Detect which cell encompasses the target text, then output its (x, y) center coordinate. 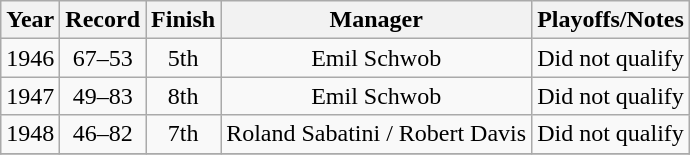
1947 (30, 96)
46–82 (103, 134)
Roland Sabatini / Robert Davis (376, 134)
Record (103, 20)
7th (184, 134)
Manager (376, 20)
1946 (30, 58)
1948 (30, 134)
49–83 (103, 96)
5th (184, 58)
Playoffs/Notes (611, 20)
67–53 (103, 58)
Year (30, 20)
8th (184, 96)
Finish (184, 20)
